Scan for the cell matching the given text and deliver its (X, Y) coordinate at center. 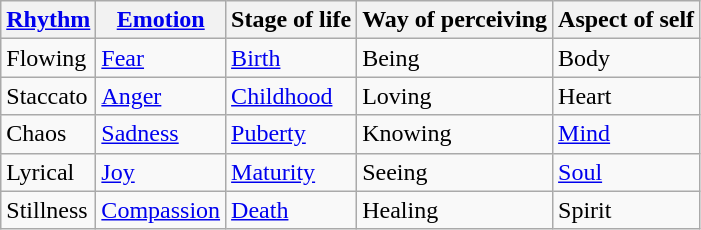
Spirit (626, 210)
Chaos (48, 134)
Birth (292, 58)
Soul (626, 172)
Seeing (455, 172)
Maturity (292, 172)
Healing (455, 210)
Mind (626, 134)
Stage of life (292, 20)
Staccato (48, 96)
Aspect of self (626, 20)
Joy (161, 172)
Rhythm (48, 20)
Death (292, 210)
Loving (455, 96)
Flowing (48, 58)
Way of perceiving (455, 20)
Sadness (161, 134)
Body (626, 58)
Puberty (292, 134)
Knowing (455, 134)
Stillness (48, 210)
Emotion (161, 20)
Fear (161, 58)
Being (455, 58)
Lyrical (48, 172)
Compassion (161, 210)
Childhood (292, 96)
Heart (626, 96)
Anger (161, 96)
